Scan for the cell matching the given text and deliver its [X, Y] coordinate at center. 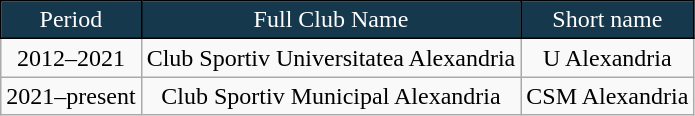
CSM Alexandria [608, 96]
Club Sportiv Municipal Alexandria [331, 96]
Club Sportiv Universitatea Alexandria [331, 58]
Short name [608, 20]
Full Club Name [331, 20]
Period [71, 20]
2021–present [71, 96]
U Alexandria [608, 58]
2012–2021 [71, 58]
